From the cell containing the given text, extract its center point as [X, Y] coordinate. 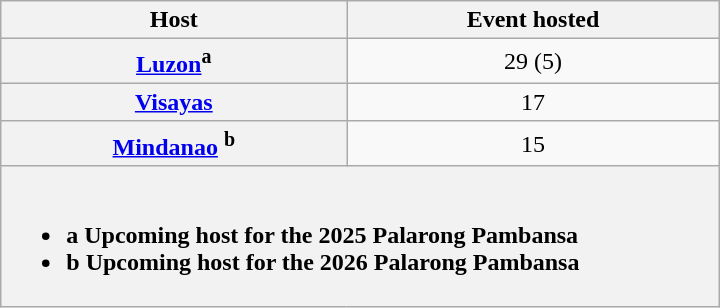
29 (5) [533, 62]
17 [533, 102]
15 [533, 144]
Visayas [174, 102]
Host [174, 20]
Luzona [174, 62]
a Upcoming host for the 2025 Palarong Pambansab Upcoming host for the 2026 Palarong Pambansa [360, 236]
Event hosted [533, 20]
Mindanao b [174, 144]
